Provide the [X, Y] coordinate of the cell's center where the given text is located.  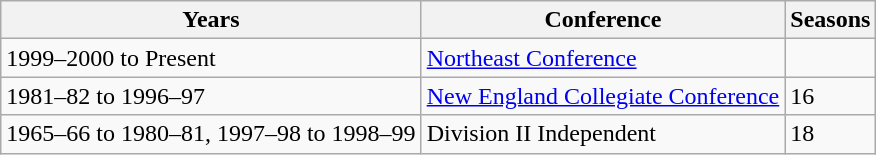
1999–2000 to Present [211, 58]
16 [830, 96]
New England Collegiate Conference [603, 96]
Conference [603, 20]
1981–82 to 1996–97 [211, 96]
Years [211, 20]
1965–66 to 1980–81, 1997–98 to 1998–99 [211, 134]
Seasons [830, 20]
Division II Independent [603, 134]
Northeast Conference [603, 58]
18 [830, 134]
